Pinpoint the cell where the given text exists, returning its [x, y] midpoint coordinate. 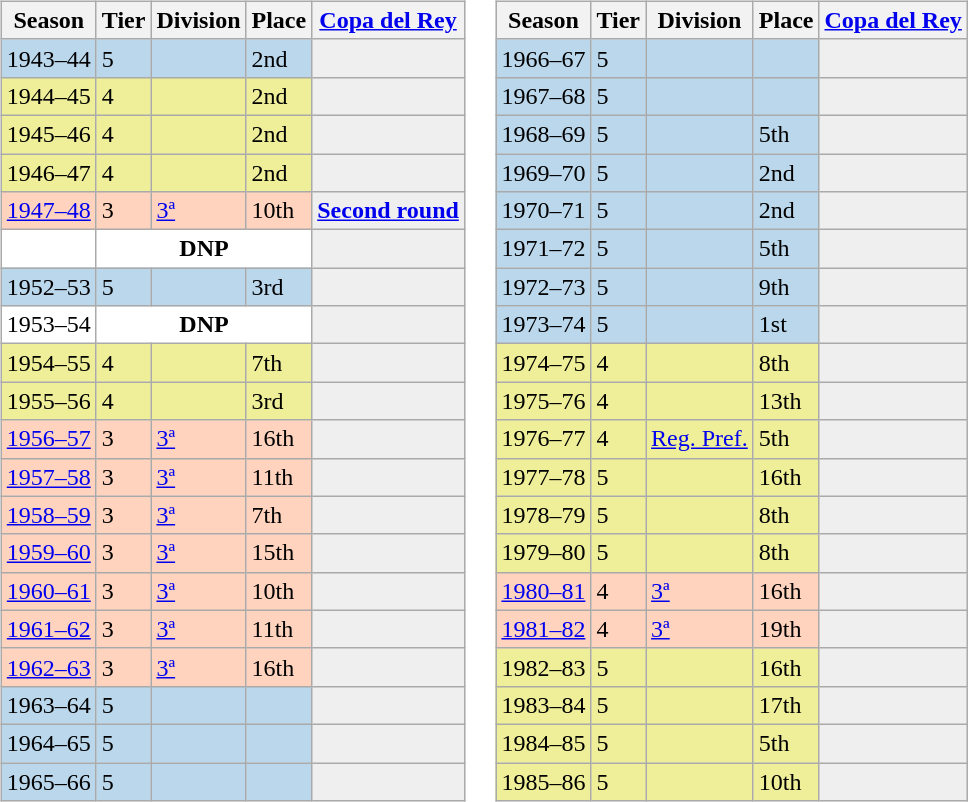
1976–77 [544, 439]
1980–81 [544, 591]
1957–58 [48, 477]
17th [786, 705]
1943–44 [48, 58]
1979–80 [544, 553]
Second round [388, 211]
1969–70 [544, 173]
1982–83 [544, 667]
19th [786, 629]
1953–54 [48, 325]
1970–71 [544, 211]
1956–57 [48, 439]
1946–47 [48, 173]
1958–59 [48, 515]
Reg. Pref. [700, 439]
1966–67 [544, 58]
1963–64 [48, 705]
1944–45 [48, 96]
1959–60 [48, 553]
1977–78 [544, 477]
1962–63 [48, 667]
1961–62 [48, 629]
1st [786, 325]
1975–76 [544, 401]
1952–53 [48, 287]
1981–82 [544, 629]
1985–86 [544, 781]
1972–73 [544, 287]
1947–48 [48, 211]
1960–61 [48, 591]
1973–74 [544, 325]
1954–55 [48, 363]
1983–84 [544, 705]
1978–79 [544, 515]
13th [786, 401]
1965–66 [48, 781]
1974–75 [544, 363]
1955–56 [48, 401]
1964–65 [48, 743]
1984–85 [544, 743]
9th [786, 287]
1971–72 [544, 249]
15th [279, 553]
1967–68 [544, 96]
1968–69 [544, 134]
1945–46 [48, 134]
